From the cell containing the given text, extract its center point as [x, y] coordinate. 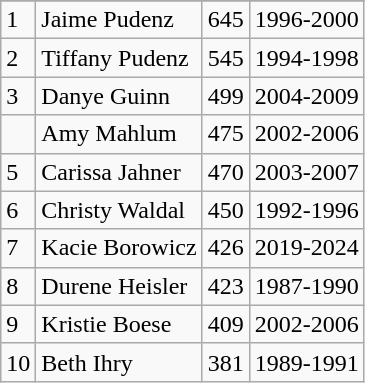
381 [226, 362]
2004-2009 [306, 96]
3 [18, 96]
9 [18, 324]
450 [226, 210]
1994-1998 [306, 58]
Kristie Boese [119, 324]
1987-1990 [306, 286]
Amy Mahlum [119, 134]
2 [18, 58]
8 [18, 286]
475 [226, 134]
Carissa Jahner [119, 172]
Jaime Pudenz [119, 20]
7 [18, 248]
Durene Heisler [119, 286]
470 [226, 172]
499 [226, 96]
Kacie Borowicz [119, 248]
Tiffany Pudenz [119, 58]
1 [18, 20]
545 [226, 58]
5 [18, 172]
409 [226, 324]
2003-2007 [306, 172]
Beth Ihry [119, 362]
1992-1996 [306, 210]
423 [226, 286]
Danye Guinn [119, 96]
10 [18, 362]
426 [226, 248]
645 [226, 20]
1989-1991 [306, 362]
2019-2024 [306, 248]
1996-2000 [306, 20]
Christy Waldal [119, 210]
6 [18, 210]
